Return the (X, Y) coordinate for the center point of the cell that contains the specified text.  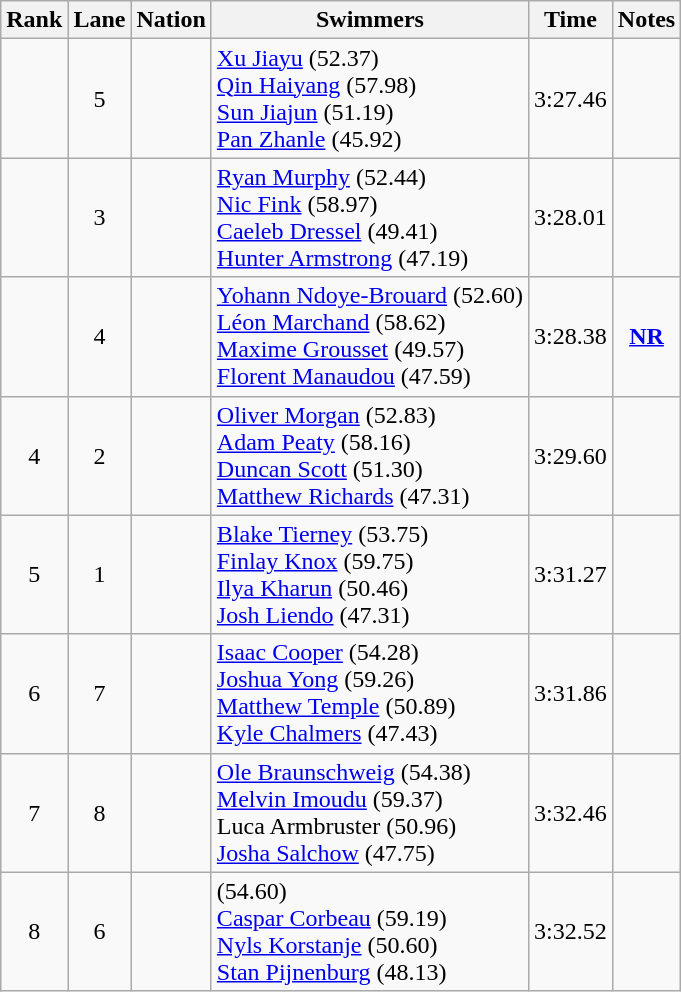
Xu Jiayu (52.37)Qin Haiyang (57.98)Sun Jiajun (51.19)Pan Zhanle (45.92) (370, 98)
3:29.60 (571, 456)
Lane (100, 20)
3:31.27 (571, 574)
2 (100, 456)
Ryan Murphy (52.44)Nic Fink (58.97)Caeleb Dressel (49.41)Hunter Armstrong (47.19) (370, 218)
3:31.86 (571, 694)
Nation (171, 20)
(54.60)Caspar Corbeau (59.19)Nyls Korstanje (50.60)Stan Pijnenburg (48.13) (370, 932)
3 (100, 218)
Ole Braunschweig (54.38)Melvin Imoudu (59.37)Luca Armbruster (50.96)Josha Salchow (47.75) (370, 812)
3:28.38 (571, 336)
NR (646, 336)
3:32.52 (571, 932)
Isaac Cooper (54.28)Joshua Yong (59.26)Matthew Temple (50.89)Kyle Chalmers (47.43) (370, 694)
3:32.46 (571, 812)
Blake Tierney (53.75)Finlay Knox (59.75)Ilya Kharun (50.46)Josh Liendo (47.31) (370, 574)
3:28.01 (571, 218)
Rank (34, 20)
Notes (646, 20)
Swimmers (370, 20)
1 (100, 574)
3:27.46 (571, 98)
Oliver Morgan (52.83)Adam Peaty (58.16)Duncan Scott (51.30)Matthew Richards (47.31) (370, 456)
Yohann Ndoye-Brouard (52.60)Léon Marchand (58.62)Maxime Grousset (49.57)Florent Manaudou (47.59) (370, 336)
Time (571, 20)
